Locate the cell with the specified text and output its (x, y) center coordinate. 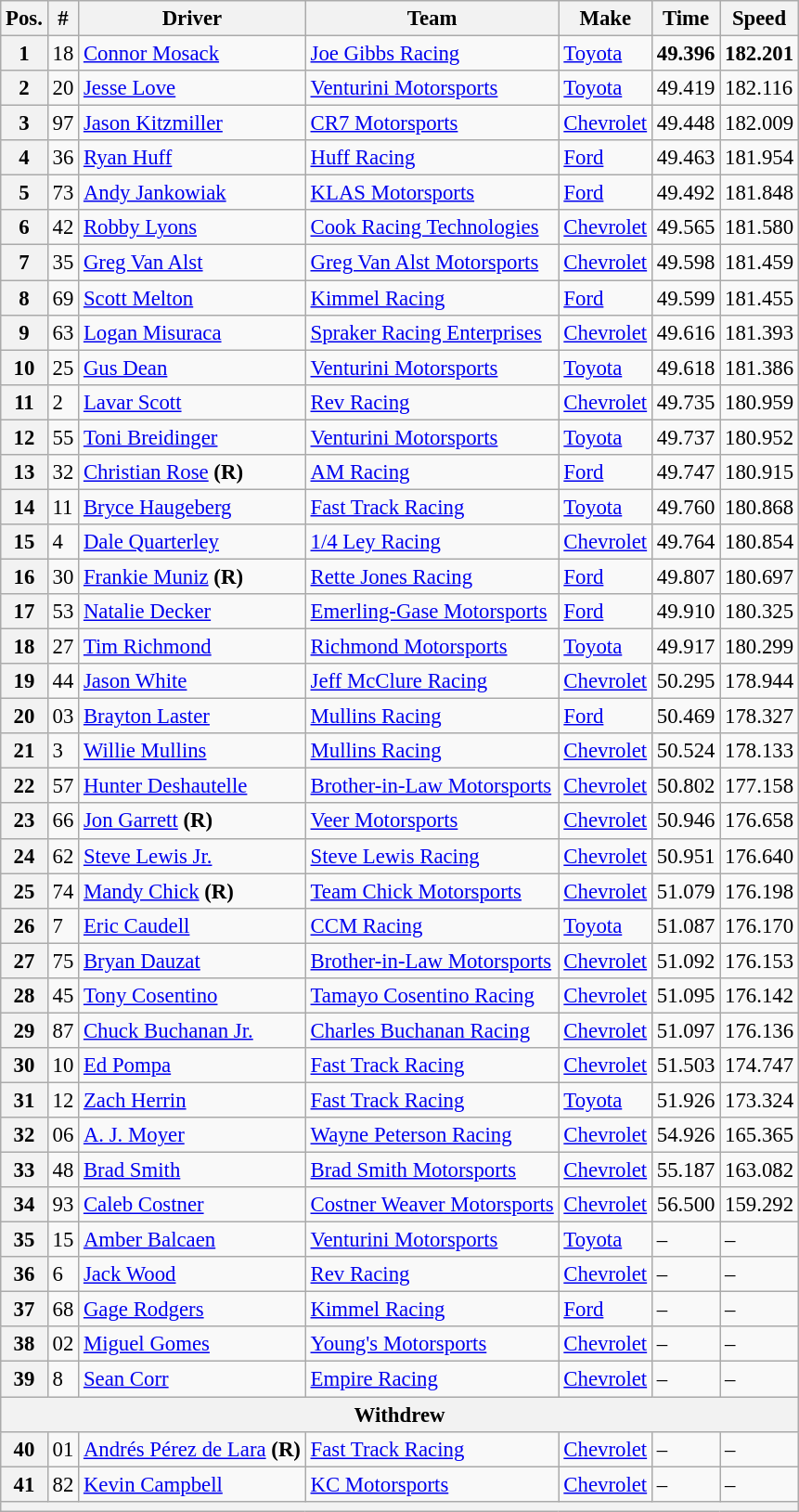
178.944 (759, 681)
Tim Richmond (193, 647)
Frankie Muniz (R) (193, 576)
173.324 (759, 1100)
49.396 (685, 54)
69 (63, 298)
Bryce Haugeberg (193, 507)
49.565 (685, 227)
Ryan Huff (193, 158)
181.393 (759, 332)
Miguel Gomes (193, 1345)
176.153 (759, 961)
49.419 (685, 88)
Mandy Chick (R) (193, 891)
Greg Van Alst Motorsports (432, 263)
Natalie Decker (193, 612)
174.747 (759, 1066)
Amber Balcaen (193, 1240)
176.136 (759, 1030)
50.295 (685, 681)
82 (63, 1484)
68 (63, 1310)
13 (24, 472)
159.292 (759, 1205)
Connor Mosack (193, 54)
49.760 (685, 507)
Ed Pompa (193, 1066)
# (63, 19)
A. J. Moyer (193, 1135)
KC Motorsports (432, 1484)
Sean Corr (193, 1379)
51.097 (685, 1030)
50.951 (685, 856)
176.170 (759, 925)
Jason Kitzmiller (193, 123)
Make (605, 19)
49.910 (685, 612)
Christian Rose (R) (193, 472)
182.201 (759, 54)
Steve Lewis Racing (432, 856)
62 (63, 856)
41 (24, 1484)
38 (24, 1345)
180.697 (759, 576)
06 (63, 1135)
Zach Herrin (193, 1100)
180.299 (759, 647)
87 (63, 1030)
177.158 (759, 786)
Jack Wood (193, 1274)
Chuck Buchanan Jr. (193, 1030)
Toni Breidinger (193, 437)
Tony Cosentino (193, 996)
181.580 (759, 227)
26 (24, 925)
Steve Lewis Jr. (193, 856)
Gus Dean (193, 368)
178.327 (759, 717)
49.917 (685, 647)
Empire Racing (432, 1379)
24 (24, 856)
51.503 (685, 1066)
163.082 (759, 1170)
51.095 (685, 996)
49.599 (685, 298)
Brad Smith Motorsports (432, 1170)
93 (63, 1205)
51.087 (685, 925)
73 (63, 193)
57 (63, 786)
1 (24, 54)
50.802 (685, 786)
181.386 (759, 368)
Young's Motorsports (432, 1345)
181.455 (759, 298)
97 (63, 123)
Andy Jankowiak (193, 193)
49.764 (685, 542)
180.915 (759, 472)
54.926 (685, 1135)
01 (63, 1449)
Brad Smith (193, 1170)
Team (432, 19)
33 (24, 1170)
Joe Gibbs Racing (432, 54)
5 (24, 193)
Caleb Costner (193, 1205)
180.952 (759, 437)
Tamayo Cosentino Racing (432, 996)
Cook Racing Technologies (432, 227)
Dale Quarterley (193, 542)
55 (63, 437)
03 (63, 717)
180.959 (759, 402)
182.009 (759, 123)
50.524 (685, 751)
Bryan Dauzat (193, 961)
Kevin Campbell (193, 1484)
23 (24, 821)
Rette Jones Racing (432, 576)
Wayne Peterson Racing (432, 1135)
16 (24, 576)
75 (63, 961)
Greg Van Alst (193, 263)
180.868 (759, 507)
181.848 (759, 193)
Jeff McClure Racing (432, 681)
Lavar Scott (193, 402)
Spraker Racing Enterprises (432, 332)
176.658 (759, 821)
50.946 (685, 821)
176.142 (759, 996)
14 (24, 507)
Willie Mullins (193, 751)
39 (24, 1379)
165.365 (759, 1135)
49.463 (685, 158)
51.079 (685, 891)
37 (24, 1310)
22 (24, 786)
Jason White (193, 681)
29 (24, 1030)
21 (24, 751)
49.616 (685, 332)
Charles Buchanan Racing (432, 1030)
Team Chick Motorsports (432, 891)
17 (24, 612)
1/4 Ley Racing (432, 542)
53 (63, 612)
49.807 (685, 576)
Gage Rodgers (193, 1310)
63 (63, 332)
Scott Melton (193, 298)
Eric Caudell (193, 925)
Hunter Deshautelle (193, 786)
Jon Garrett (R) (193, 821)
19 (24, 681)
51.926 (685, 1100)
Time (685, 19)
Speed (759, 19)
56.500 (685, 1205)
Andrés Pérez de Lara (R) (193, 1449)
34 (24, 1205)
181.954 (759, 158)
48 (63, 1170)
Logan Misuraca (193, 332)
51.092 (685, 961)
42 (63, 227)
50.469 (685, 717)
45 (63, 996)
CCM Racing (432, 925)
Withdrew (400, 1415)
182.116 (759, 88)
181.459 (759, 263)
55.187 (685, 1170)
Driver (193, 19)
176.198 (759, 891)
KLAS Motorsports (432, 193)
Jesse Love (193, 88)
49.618 (685, 368)
180.854 (759, 542)
Brayton Laster (193, 717)
Emerling-Gase Motorsports (432, 612)
44 (63, 681)
49.448 (685, 123)
Pos. (24, 19)
CR7 Motorsports (432, 123)
49.735 (685, 402)
Costner Weaver Motorsports (432, 1205)
178.133 (759, 751)
02 (63, 1345)
31 (24, 1100)
Huff Racing (432, 158)
74 (63, 891)
66 (63, 821)
49.492 (685, 193)
49.737 (685, 437)
49.747 (685, 472)
28 (24, 996)
40 (24, 1449)
Robby Lyons (193, 227)
Richmond Motorsports (432, 647)
9 (24, 332)
Veer Motorsports (432, 821)
AM Racing (432, 472)
49.598 (685, 263)
180.325 (759, 612)
176.640 (759, 856)
